Find where the given text appears and provide that cell's center as [X, Y] coordinate. 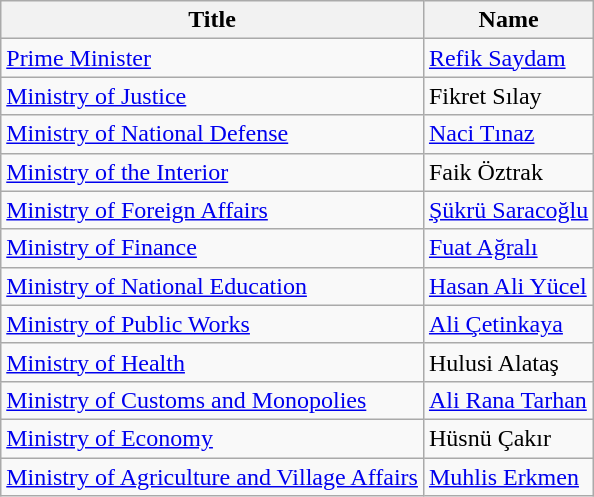
Prime Minister [212, 58]
Ministry of Health [212, 362]
Hüsnü Çakır [508, 438]
Ministry of Foreign Affairs [212, 210]
Ali Rana Tarhan [508, 400]
Ali Çetinkaya [508, 324]
Ministry of National Education [212, 286]
Fikret Sılay [508, 96]
Refik Saydam [508, 58]
Muhlis Erkmen [508, 477]
Ministry of the Interior [212, 172]
Naci Tınaz [508, 134]
Faik Öztrak [508, 172]
Ministry of National Defense [212, 134]
Hasan Ali Yücel [508, 286]
Ministry of Agriculture and Village Affairs [212, 477]
Fuat Ağralı [508, 248]
Title [212, 20]
Name [508, 20]
Ministry of Justice [212, 96]
Hulusi Alataş [508, 362]
Ministry of Public Works [212, 324]
Ministry of Finance [212, 248]
Şükrü Saracoğlu [508, 210]
Ministry of Customs and Monopolies [212, 400]
Ministry of Economy [212, 438]
